Identify which cell holds the provided text, then report its [x, y] central coordinate. 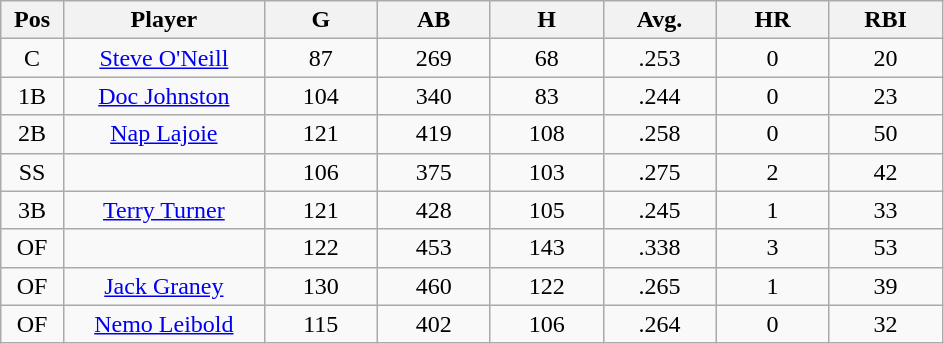
Terry Turner [164, 210]
.264 [660, 324]
105 [546, 210]
2 [772, 172]
42 [886, 172]
3B [32, 210]
453 [434, 248]
Nemo Leibold [164, 324]
269 [434, 58]
.275 [660, 172]
Jack Graney [164, 286]
.253 [660, 58]
.245 [660, 210]
130 [320, 286]
.258 [660, 134]
419 [434, 134]
428 [434, 210]
3 [772, 248]
AB [434, 20]
Pos [32, 20]
33 [886, 210]
G [320, 20]
.338 [660, 248]
C [32, 58]
460 [434, 286]
115 [320, 324]
402 [434, 324]
68 [546, 58]
.265 [660, 286]
2B [32, 134]
39 [886, 286]
Avg. [660, 20]
87 [320, 58]
SS [32, 172]
Nap Lajoie [164, 134]
H [546, 20]
.244 [660, 96]
1B [32, 96]
Player [164, 20]
HR [772, 20]
375 [434, 172]
104 [320, 96]
20 [886, 58]
108 [546, 134]
103 [546, 172]
Doc Johnston [164, 96]
23 [886, 96]
83 [546, 96]
53 [886, 248]
32 [886, 324]
340 [434, 96]
RBI [886, 20]
50 [886, 134]
Steve O'Neill [164, 58]
143 [546, 248]
